Determine the [x, y] coordinate at the center of the cell enclosing the given text.  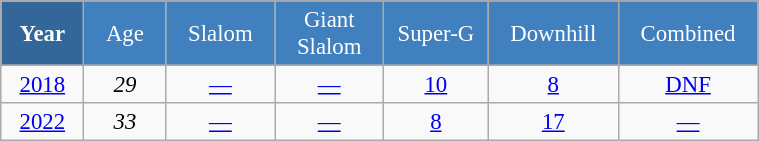
Combined [688, 34]
Super-G [436, 34]
DNF [688, 85]
17 [553, 122]
33 [125, 122]
2022 [42, 122]
29 [125, 85]
Downhill [553, 34]
Age [125, 34]
Year [42, 34]
Slalom [220, 34]
GiantSlalom [330, 34]
2018 [42, 85]
10 [436, 85]
